Locate the cell with the specified text and output its (x, y) center coordinate. 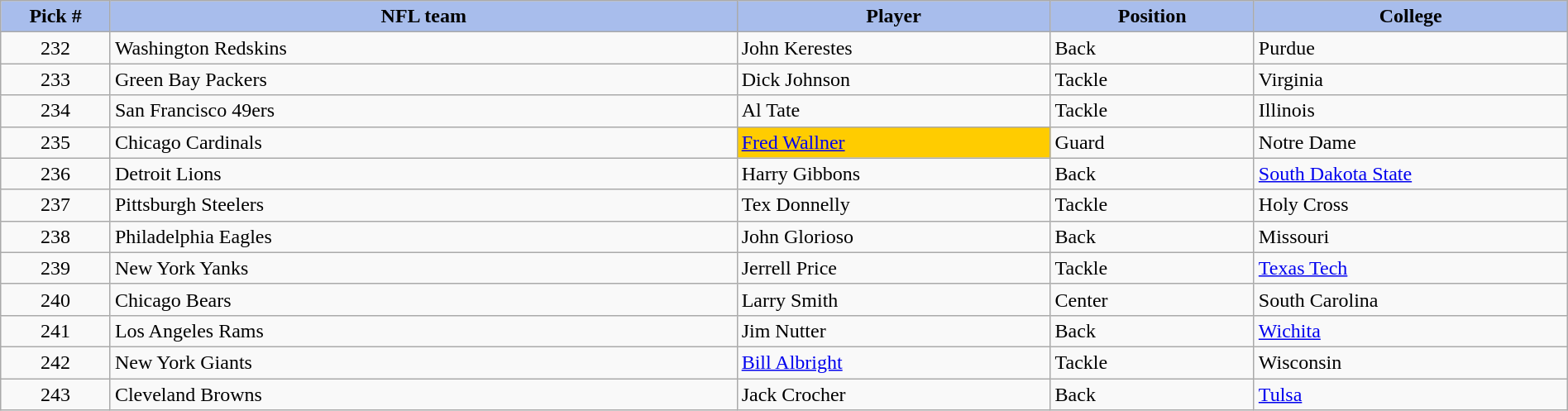
236 (56, 174)
Dick Johnson (893, 79)
New York Yanks (423, 268)
242 (56, 362)
Cleveland Browns (423, 394)
Pick # (56, 17)
Fred Wallner (893, 142)
Chicago Cardinals (423, 142)
235 (56, 142)
Position (1152, 17)
John Kerestes (893, 48)
Washington Redskins (423, 48)
Al Tate (893, 111)
Virginia (1411, 79)
Holy Cross (1411, 205)
Philadelphia Eagles (423, 237)
Chicago Bears (423, 299)
237 (56, 205)
Player (893, 17)
Missouri (1411, 237)
John Glorioso (893, 237)
234 (56, 111)
Jack Crocher (893, 394)
Tex Donnelly (893, 205)
243 (56, 394)
Wichita (1411, 331)
240 (56, 299)
Guard (1152, 142)
233 (56, 79)
Tulsa (1411, 394)
Jerrell Price (893, 268)
Larry Smith (893, 299)
Notre Dame (1411, 142)
Green Bay Packers (423, 79)
New York Giants (423, 362)
Bill Albright (893, 362)
Texas Tech (1411, 268)
241 (56, 331)
College (1411, 17)
Detroit Lions (423, 174)
San Francisco 49ers (423, 111)
South Carolina (1411, 299)
232 (56, 48)
Los Angeles Rams (423, 331)
NFL team (423, 17)
Wisconsin (1411, 362)
239 (56, 268)
238 (56, 237)
Illinois (1411, 111)
Center (1152, 299)
Jim Nutter (893, 331)
Pittsburgh Steelers (423, 205)
Harry Gibbons (893, 174)
Purdue (1411, 48)
South Dakota State (1411, 174)
